Scan for the cell matching the given text and deliver its (x, y) coordinate at center. 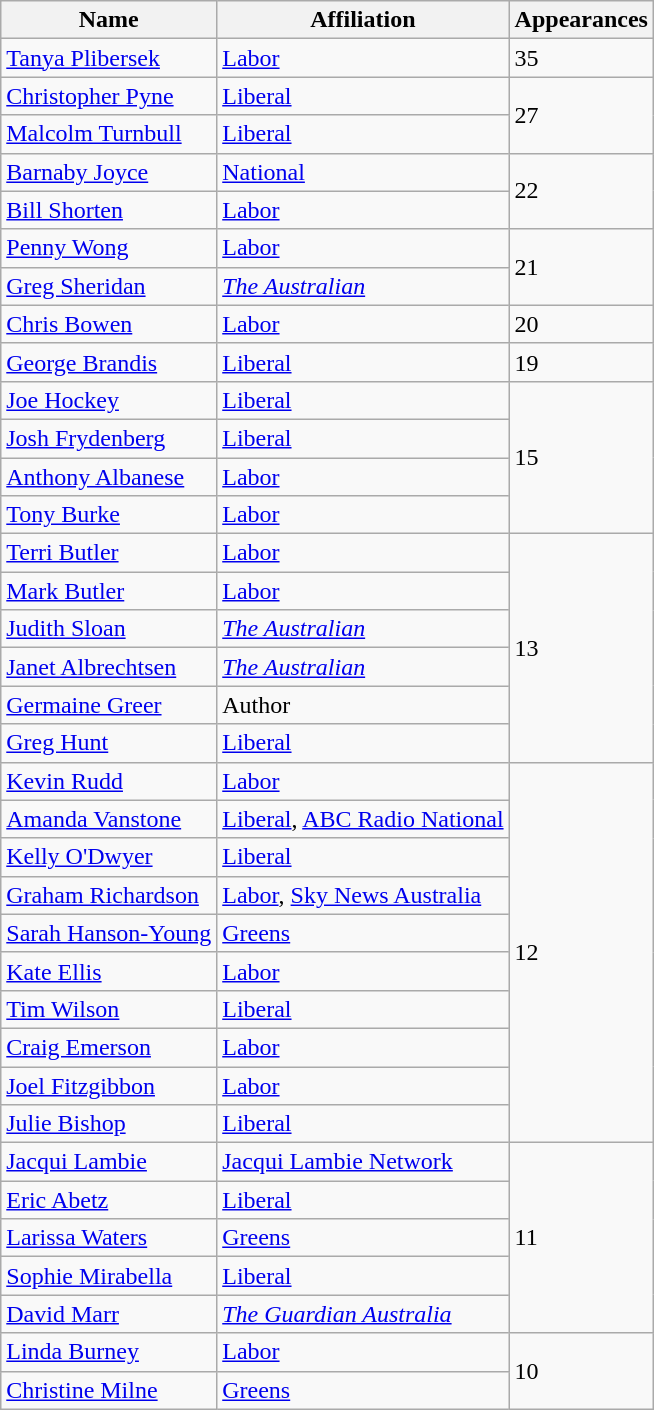
Kelly O'Dwyer (109, 857)
12 (581, 952)
Eric Abetz (109, 1200)
Joe Hockey (109, 400)
Graham Richardson (109, 895)
Judith Sloan (109, 629)
19 (581, 362)
27 (581, 115)
David Marr (109, 1314)
Greg Sheridan (109, 286)
Labor, Sky News Australia (363, 895)
Kevin Rudd (109, 781)
35 (581, 58)
Appearances (581, 20)
11 (581, 1238)
Greg Hunt (109, 743)
Christopher Pyne (109, 96)
Christine Milne (109, 1390)
National (363, 172)
Jacqui Lambie (109, 1162)
Joel Fitzgibbon (109, 1085)
Craig Emerson (109, 1047)
Jacqui Lambie Network (363, 1162)
21 (581, 267)
Kate Ellis (109, 971)
Amanda Vanstone (109, 819)
Author (363, 705)
Barnaby Joyce (109, 172)
Tony Burke (109, 515)
Liberal, ABC Radio National (363, 819)
Chris Bowen (109, 324)
22 (581, 191)
Germaine Greer (109, 705)
Anthony Albanese (109, 477)
Malcolm Turnbull (109, 134)
Mark Butler (109, 591)
10 (581, 1371)
Janet Albrechtsen (109, 667)
Terri Butler (109, 553)
Affiliation (363, 20)
George Brandis (109, 362)
Larissa Waters (109, 1238)
Bill Shorten (109, 210)
Tim Wilson (109, 1009)
20 (581, 324)
Name (109, 20)
Sarah Hanson-Young (109, 933)
Josh Frydenberg (109, 438)
Tanya Plibersek (109, 58)
13 (581, 648)
Penny Wong (109, 248)
15 (581, 457)
Linda Burney (109, 1352)
Julie Bishop (109, 1124)
The Guardian Australia (363, 1314)
Sophie Mirabella (109, 1276)
